Output the (X, Y) coordinate of the center of the cell containing the given text.  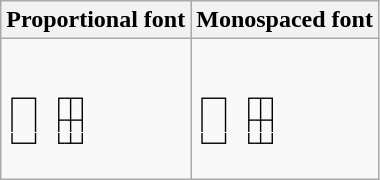
Monospaced font (285, 20)
Proportional font (96, 20)
